Extract the [x, y] coordinate from the center of the cell holding the provided text.  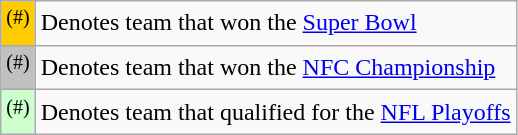
Denotes team that qualified for the NFL Playoffs [276, 112]
Denotes team that won the Super Bowl [276, 24]
Denotes team that won the NFC Championship [276, 68]
